Detect which cell encompasses the target text, then output its [x, y] center coordinate. 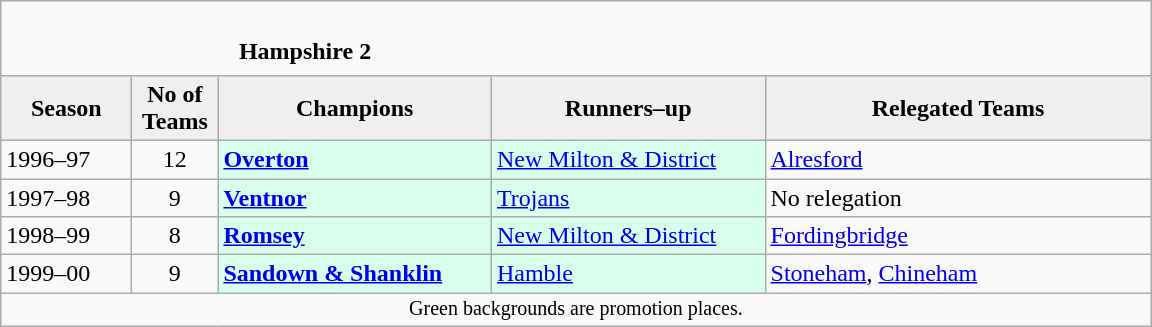
Stoneham, Chineham [958, 274]
Alresford [958, 159]
Runners–up [628, 108]
1998–99 [66, 236]
12 [175, 159]
Romsey [355, 236]
No relegation [958, 197]
Ventnor [355, 197]
1996–97 [66, 159]
Fordingbridge [958, 236]
1999–00 [66, 274]
No of Teams [175, 108]
1997–98 [66, 197]
8 [175, 236]
Trojans [628, 197]
Champions [355, 108]
Green backgrounds are promotion places. [576, 310]
Relegated Teams [958, 108]
Hamble [628, 274]
Overton [355, 159]
Season [66, 108]
Sandown & Shanklin [355, 274]
